Scan for the cell matching the given text and deliver its (X, Y) coordinate at center. 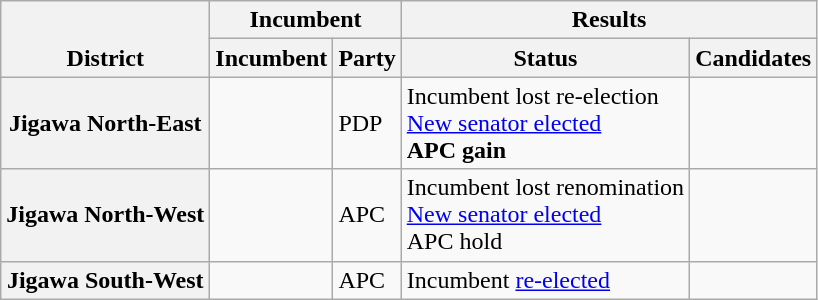
Incumbent re-elected (545, 280)
Jigawa South-West (106, 280)
Jigawa North-East (106, 123)
Incumbent lost re-electionNew senator electedAPC gain (545, 123)
District (106, 39)
Incumbent lost renominationNew senator electedAPC hold (545, 215)
Candidates (754, 58)
Party (367, 58)
Results (608, 20)
Status (545, 58)
PDP (367, 123)
Jigawa North-West (106, 215)
